Output the (X, Y) coordinate of the center of the cell containing the given text.  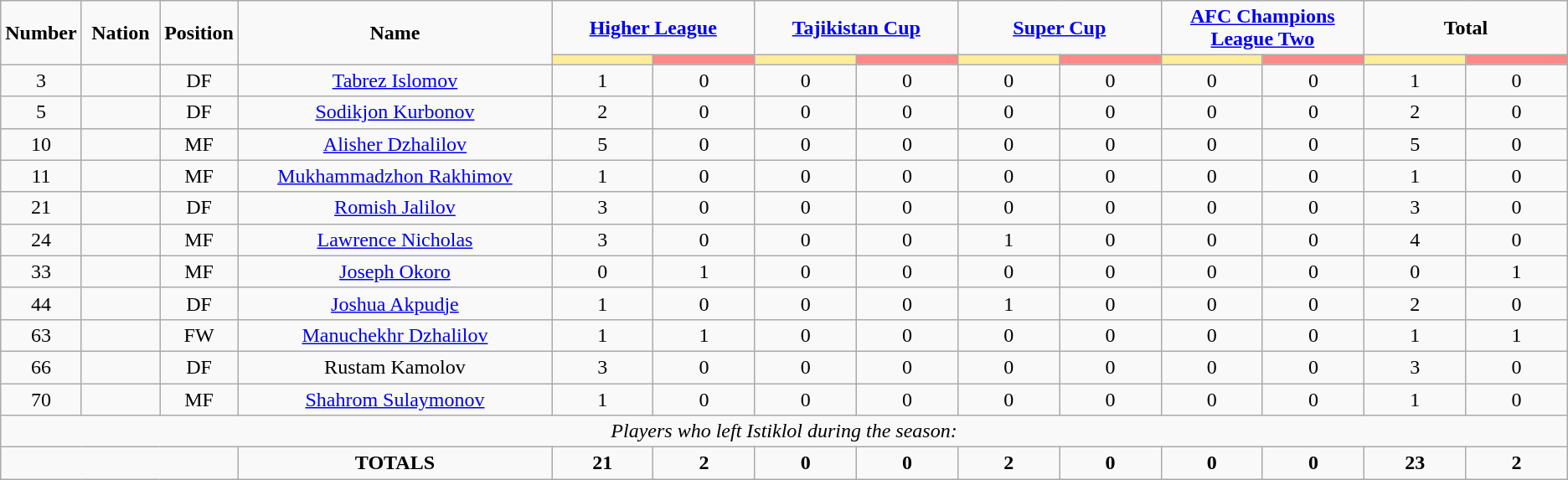
33 (41, 271)
4 (1416, 240)
Higher League (653, 28)
Shahrom Sulaymonov (395, 400)
Super Cup (1060, 28)
Mukhammadzhon Rakhimov (395, 176)
Number (41, 33)
Romish Jalilov (395, 208)
Lawrence Nicholas (395, 240)
Sodikjon Kurbonov (395, 112)
Name (395, 33)
24 (41, 240)
FW (199, 335)
63 (41, 335)
Tabrez Islomov (395, 80)
TOTALS (395, 463)
Joshua Akpudje (395, 303)
11 (41, 176)
Tajikistan Cup (856, 28)
Joseph Okoro (395, 271)
Total (1466, 28)
AFC Champions League Two (1263, 28)
66 (41, 367)
Manuchekhr Dzhalilov (395, 335)
Rustam Kamolov (395, 367)
10 (41, 144)
Position (199, 33)
70 (41, 400)
Nation (121, 33)
Alisher Dzhalilov (395, 144)
Players who left Istiklol during the season: (784, 431)
44 (41, 303)
23 (1416, 463)
